Search for the cell housing the specified text and yield its (X, Y) center coordinate. 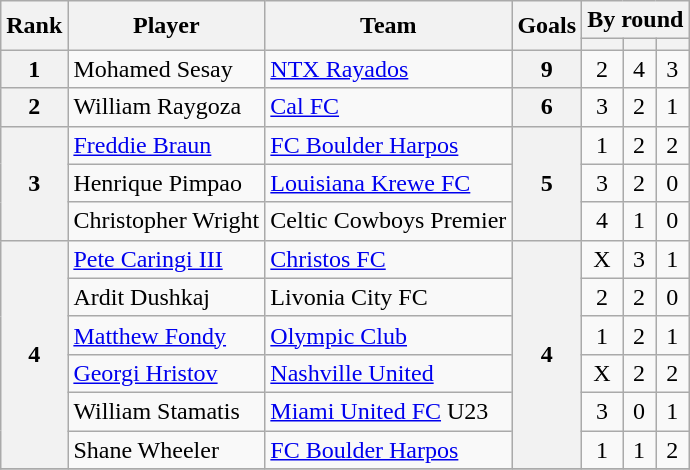
Freddie Braun (166, 145)
5 (547, 183)
Christos FC (388, 259)
Olympic Club (388, 335)
Nashville United (388, 373)
Cal FC (388, 107)
William Raygoza (166, 107)
Player (166, 26)
Miami United FC U23 (388, 411)
Matthew Fondy (166, 335)
6 (547, 107)
Henrique Pimpao (166, 183)
Team (388, 26)
9 (547, 69)
Pete Caringi III (166, 259)
Christopher Wright (166, 221)
Mohamed Sesay (166, 69)
Louisiana Krewe FC (388, 183)
Goals (547, 26)
Rank (34, 26)
Shane Wheeler (166, 449)
Georgi Hristov (166, 373)
Celtic Cowboys Premier (388, 221)
By round (636, 20)
Livonia City FC (388, 297)
William Stamatis (166, 411)
NTX Rayados (388, 69)
Ardit Dushkaj (166, 297)
